Capture the cell that displays the provided text and extract its (x, y) central coordinate. 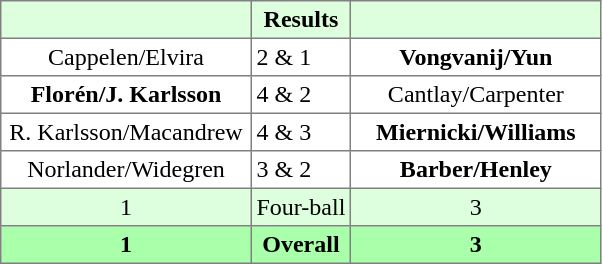
2 & 1 (300, 57)
Cappelen/Elvira (126, 57)
Four-ball (300, 207)
Florén/J. Karlsson (126, 95)
3 & 2 (300, 170)
4 & 2 (300, 95)
Miernicki/Williams (476, 132)
Cantlay/Carpenter (476, 95)
R. Karlsson/Macandrew (126, 132)
Results (300, 20)
Vongvanij/Yun (476, 57)
4 & 3 (300, 132)
Barber/Henley (476, 170)
Norlander/Widegren (126, 170)
Overall (300, 245)
